Identify which cell holds the provided text, then report its (x, y) central coordinate. 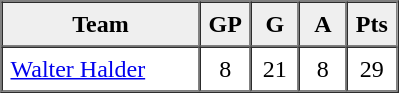
Walter Halder (101, 68)
G (275, 24)
21 (275, 68)
A (323, 24)
Pts (372, 24)
GP (226, 24)
29 (372, 68)
Team (101, 24)
